For the text-containing cell, return its midpoint in [X, Y] coordinate format. 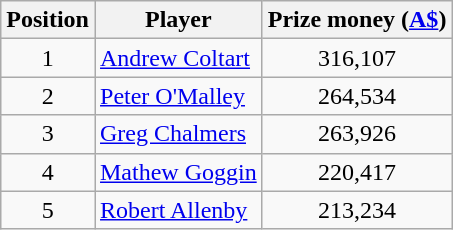
Player [178, 20]
2 [48, 96]
Prize money (A$) [357, 20]
213,234 [357, 210]
5 [48, 210]
3 [48, 134]
Position [48, 20]
Greg Chalmers [178, 134]
Mathew Goggin [178, 172]
1 [48, 58]
4 [48, 172]
Andrew Coltart [178, 58]
263,926 [357, 134]
Robert Allenby [178, 210]
Peter O'Malley [178, 96]
264,534 [357, 96]
220,417 [357, 172]
316,107 [357, 58]
